Return the (x, y) coordinate for the center point of the cell that contains the specified text.  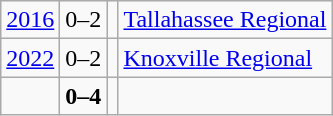
Knoxville Regional (225, 58)
Tallahassee Regional (225, 20)
0–4 (84, 96)
2016 (30, 20)
2022 (30, 58)
